Provide the (X, Y) coordinate of the cell's center where the given text is located.  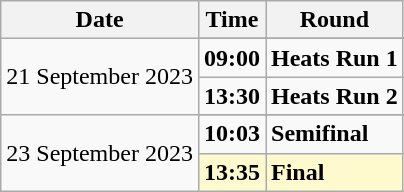
Time (232, 20)
10:03 (232, 134)
Round (335, 20)
23 September 2023 (100, 153)
09:00 (232, 58)
Heats Run 2 (335, 96)
Heats Run 1 (335, 58)
13:35 (232, 172)
21 September 2023 (100, 77)
Final (335, 172)
Semifinal (335, 134)
Date (100, 20)
13:30 (232, 96)
